Search for the cell housing the specified text and yield its [X, Y] center coordinate. 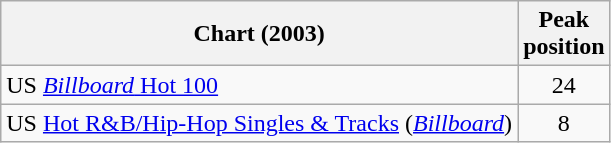
US Hot R&B/Hip-Hop Singles & Tracks (Billboard) [260, 123]
Chart (2003) [260, 34]
24 [564, 85]
8 [564, 123]
Peakposition [564, 34]
US Billboard Hot 100 [260, 85]
